Return the [x, y] coordinate for the center point of the cell that contains the specified text.  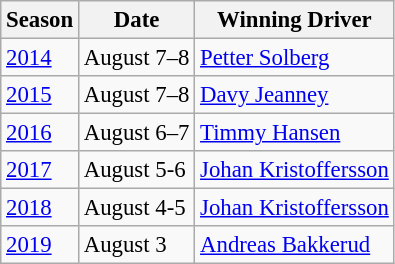
Davy Jeanney [294, 95]
2019 [40, 245]
2015 [40, 95]
Season [40, 20]
August 5-6 [136, 170]
Timmy Hansen [294, 133]
Petter Solberg [294, 58]
August 6–7 [136, 133]
Date [136, 20]
2017 [40, 170]
Winning Driver [294, 20]
2016 [40, 133]
2018 [40, 208]
2014 [40, 58]
Andreas Bakkerud [294, 245]
August 3 [136, 245]
August 4-5 [136, 208]
